Locate the cell with the specified text and output its (x, y) center coordinate. 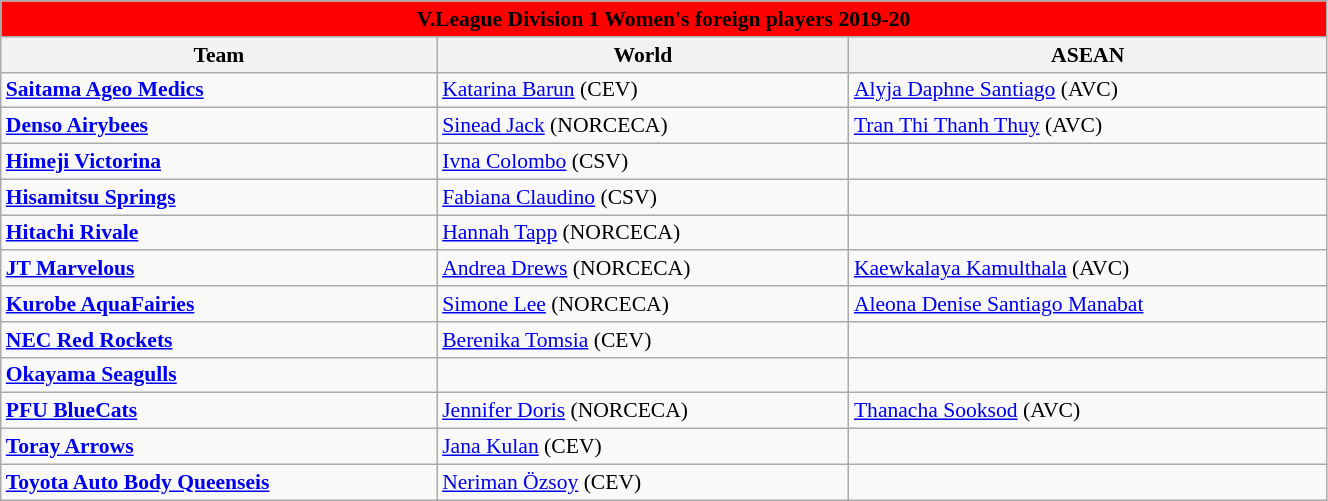
Andrea Drews (NORCECA) (643, 269)
NEC Red Rockets (219, 340)
Aleona Denise Santiago Manabat (1088, 304)
Neriman Özsoy (CEV) (643, 482)
Ivna Colombo (CSV) (643, 162)
Kurobe AquaFairies (219, 304)
Simone Lee (NORCECA) (643, 304)
Katarina Barun (CEV) (643, 90)
Hisamitsu Springs (219, 197)
Okayama Seagulls (219, 375)
Team (219, 55)
Tran Thi Thanh Thuy (AVC) (1088, 126)
Fabiana Claudino (CSV) (643, 197)
World (643, 55)
Hitachi Rivale (219, 233)
Kaewkalaya Kamulthala (AVC) (1088, 269)
Sinead Jack (NORCECA) (643, 126)
Hannah Tapp (NORCECA) (643, 233)
V.League Division 1 Women's foreign players 2019-20 (664, 19)
Denso Airybees (219, 126)
Jana Kulan (CEV) (643, 447)
ASEAN (1088, 55)
Alyja Daphne Santiago (AVC) (1088, 90)
Jennifer Doris (NORCECA) (643, 411)
Toray Arrows (219, 447)
Thanacha Sooksod (AVC) (1088, 411)
Berenika Tomsia (CEV) (643, 340)
Himeji Victorina (219, 162)
Saitama Ageo Medics (219, 90)
Toyota Auto Body Queenseis (219, 482)
JT Marvelous (219, 269)
PFU BlueCats (219, 411)
